Provide the (x, y) coordinate of the cell's center where the given text is located.  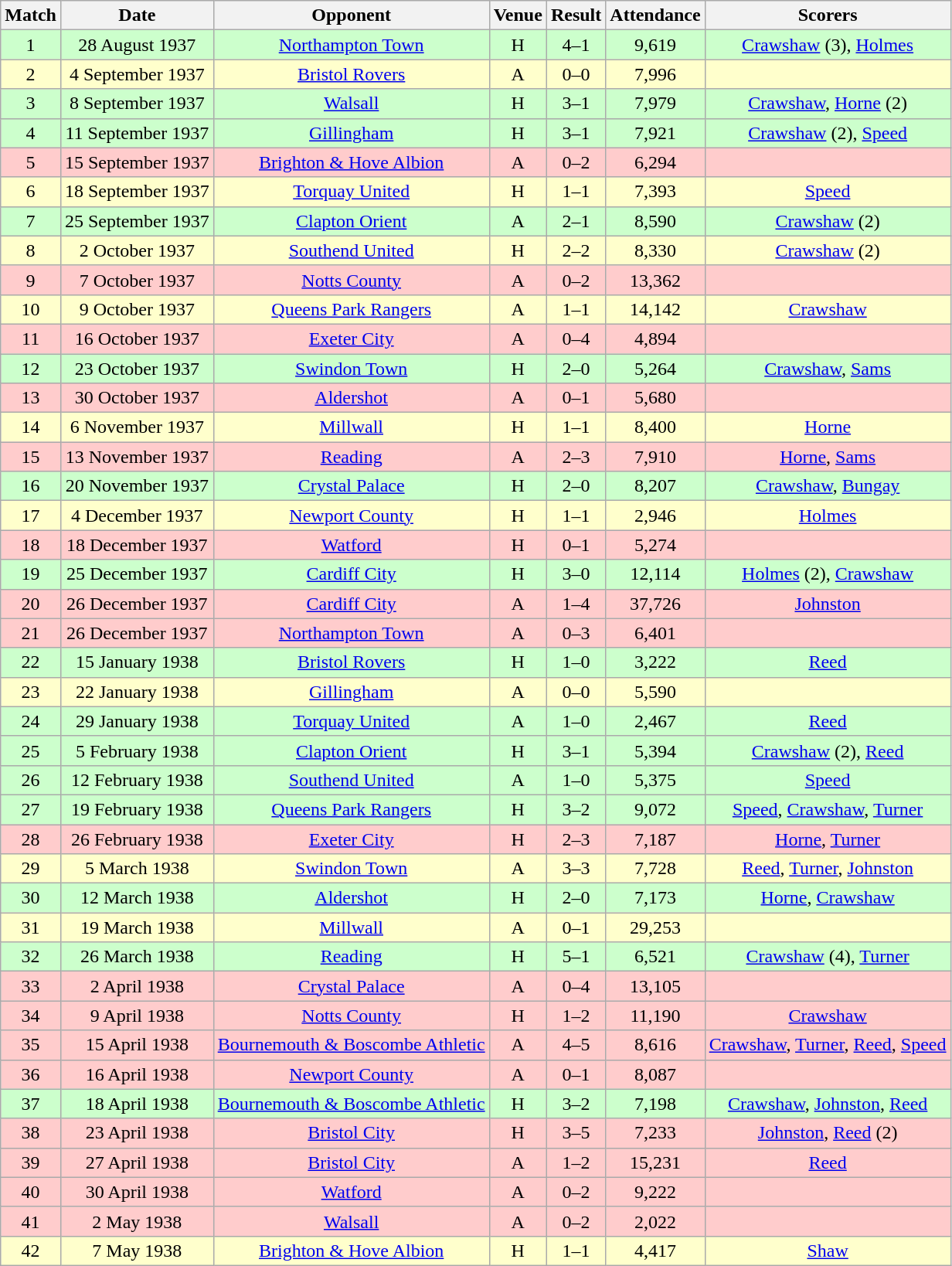
18 April 1938 (137, 1104)
19 (31, 574)
30 April 1938 (137, 1192)
9,072 (655, 809)
12 (31, 369)
38 (31, 1133)
23 October 1937 (137, 369)
2,946 (655, 516)
11,190 (655, 1016)
7,728 (655, 869)
Crawshaw (3), Holmes (828, 45)
2,022 (655, 1221)
7,233 (655, 1133)
Holmes (2), Crawshaw (828, 574)
Speed, Crawshaw, Turner (828, 809)
1–4 (576, 604)
0–3 (576, 633)
15 April 1938 (137, 1045)
10 (31, 309)
32 (31, 957)
26 February 1938 (137, 839)
16 April 1938 (137, 1074)
8,400 (655, 427)
7 May 1938 (137, 1251)
34 (31, 1016)
Horne (828, 427)
Holmes (828, 516)
7,187 (655, 839)
9,222 (655, 1192)
28 (31, 839)
4–5 (576, 1045)
6,294 (655, 162)
22 (31, 662)
3 (31, 104)
21 (31, 633)
42 (31, 1251)
15 January 1938 (137, 662)
2–1 (576, 221)
Horne, Sams (828, 457)
Date (137, 15)
33 (31, 986)
5 (31, 162)
Scorers (828, 15)
Johnston (828, 604)
39 (31, 1162)
5–1 (576, 957)
12 February 1938 (137, 780)
2 (31, 74)
8,330 (655, 250)
7 (31, 221)
6 November 1937 (137, 427)
Match (31, 15)
Crawshaw, Horne (2) (828, 104)
11 September 1937 (137, 133)
8,616 (655, 1045)
6 (31, 192)
2 April 1938 (137, 986)
Crawshaw, Turner, Reed, Speed (828, 1045)
Attendance (655, 15)
14 (31, 427)
4 (31, 133)
26 (31, 780)
3–3 (576, 869)
2 October 1937 (137, 250)
2,467 (655, 721)
2–2 (576, 250)
28 August 1937 (137, 45)
25 September 1937 (137, 221)
13,105 (655, 986)
5 March 1938 (137, 869)
7 October 1937 (137, 280)
Venue (518, 15)
Crawshaw, Sams (828, 369)
11 (31, 339)
6,521 (655, 957)
7,996 (655, 74)
9 (31, 280)
12,114 (655, 574)
20 November 1937 (137, 486)
20 (31, 604)
Crawshaw (2), Reed (828, 750)
3–5 (576, 1133)
3–0 (576, 574)
Crawshaw (4), Turner (828, 957)
4 December 1937 (137, 516)
Crawshaw (2), Speed (828, 133)
9,619 (655, 45)
41 (31, 1221)
8 (31, 250)
13 November 1937 (137, 457)
8,087 (655, 1074)
7,921 (655, 133)
8,590 (655, 221)
12 March 1938 (137, 898)
15,231 (655, 1162)
27 April 1938 (137, 1162)
25 (31, 750)
40 (31, 1192)
18 December 1937 (137, 545)
9 October 1937 (137, 309)
29 (31, 869)
29,253 (655, 927)
14,142 (655, 309)
8 September 1937 (137, 104)
19 February 1938 (137, 809)
Johnston, Reed (2) (828, 1133)
35 (31, 1045)
16 (31, 486)
30 (31, 898)
5,274 (655, 545)
7,979 (655, 104)
23 (31, 692)
2 May 1938 (137, 1221)
5,264 (655, 369)
4,417 (655, 1251)
17 (31, 516)
3,222 (655, 662)
Crawshaw, Johnston, Reed (828, 1104)
7,198 (655, 1104)
Shaw (828, 1251)
5,394 (655, 750)
Horne, Crawshaw (828, 898)
29 January 1938 (137, 721)
15 September 1937 (137, 162)
Crawshaw, Bungay (828, 486)
9 April 1938 (137, 1016)
7,173 (655, 898)
37 (31, 1104)
1 (31, 45)
25 December 1937 (137, 574)
8,207 (655, 486)
13 (31, 398)
36 (31, 1074)
24 (31, 721)
5,680 (655, 398)
5,590 (655, 692)
26 March 1938 (137, 957)
18 September 1937 (137, 192)
4,894 (655, 339)
5 February 1938 (137, 750)
15 (31, 457)
Opponent (351, 15)
18 (31, 545)
31 (31, 927)
27 (31, 809)
Horne, Turner (828, 839)
6,401 (655, 633)
Reed, Turner, Johnston (828, 869)
7,393 (655, 192)
7,910 (655, 457)
5,375 (655, 780)
30 October 1937 (137, 398)
Result (576, 15)
22 January 1938 (137, 692)
23 April 1938 (137, 1133)
37,726 (655, 604)
13,362 (655, 280)
4–1 (576, 45)
19 March 1938 (137, 927)
16 October 1937 (137, 339)
4 September 1937 (137, 74)
